Locate the cell with the specified text and output its (X, Y) center coordinate. 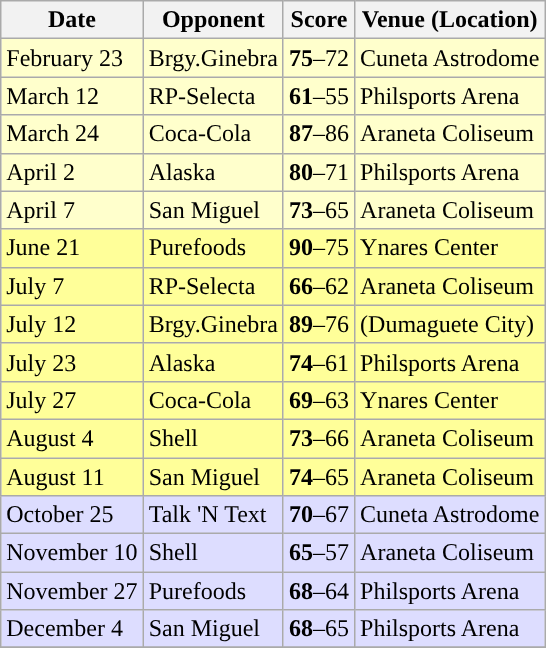
Talk 'N Text (213, 515)
74–65 (318, 477)
April 2 (72, 172)
Date (72, 20)
68–64 (318, 591)
March 12 (72, 96)
November 27 (72, 591)
August 11 (72, 477)
75–72 (318, 58)
Opponent (213, 20)
73–66 (318, 438)
69–63 (318, 400)
November 10 (72, 553)
(Dumaguete City) (450, 324)
80–71 (318, 172)
70–67 (318, 515)
90–75 (318, 248)
74–61 (318, 362)
March 24 (72, 134)
65–57 (318, 553)
Venue (Location) (450, 20)
July 7 (72, 286)
February 23 (72, 58)
July 27 (72, 400)
87–86 (318, 134)
Score (318, 20)
89–76 (318, 324)
July 23 (72, 362)
73–65 (318, 210)
June 21 (72, 248)
April 7 (72, 210)
October 25 (72, 515)
August 4 (72, 438)
68–65 (318, 629)
61–55 (318, 96)
July 12 (72, 324)
December 4 (72, 629)
66–62 (318, 286)
